Return the (X, Y) coordinate for the center point of the cell that contains the specified text.  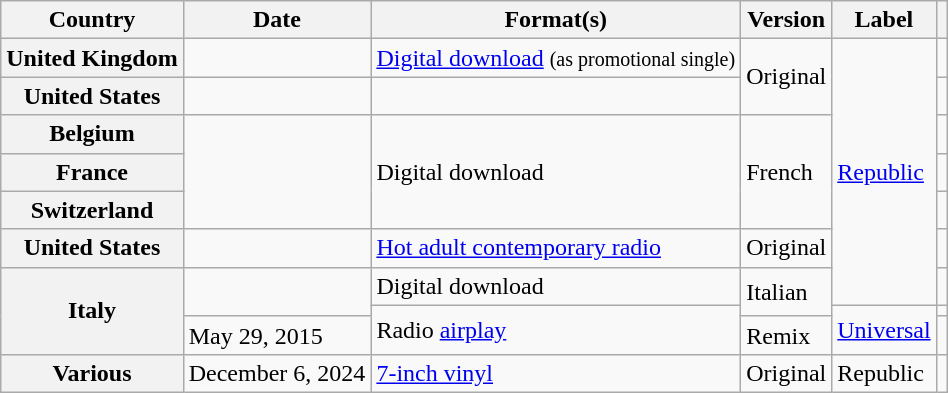
Version (786, 20)
May 29, 2015 (277, 335)
Italian (786, 292)
Digital download (as promotional single) (556, 58)
Various (92, 373)
Country (92, 20)
United Kingdom (92, 58)
Radio airplay (556, 330)
Hot adult contemporary radio (556, 248)
Belgium (92, 134)
Date (277, 20)
7-inch vinyl (556, 373)
Remix (786, 335)
Switzerland (92, 210)
France (92, 172)
Format(s) (556, 20)
Italy (92, 310)
Universal (884, 330)
Label (884, 20)
French (786, 172)
December 6, 2024 (277, 373)
